Extract the (X, Y) coordinate from the center of the cell holding the provided text.  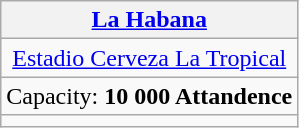
Estadio Cerveza La Tropical (150, 58)
Capacity: 10 000 Attandence (150, 96)
La Habana (150, 20)
